Pinpoint the cell where the given text exists, returning its (X, Y) midpoint coordinate. 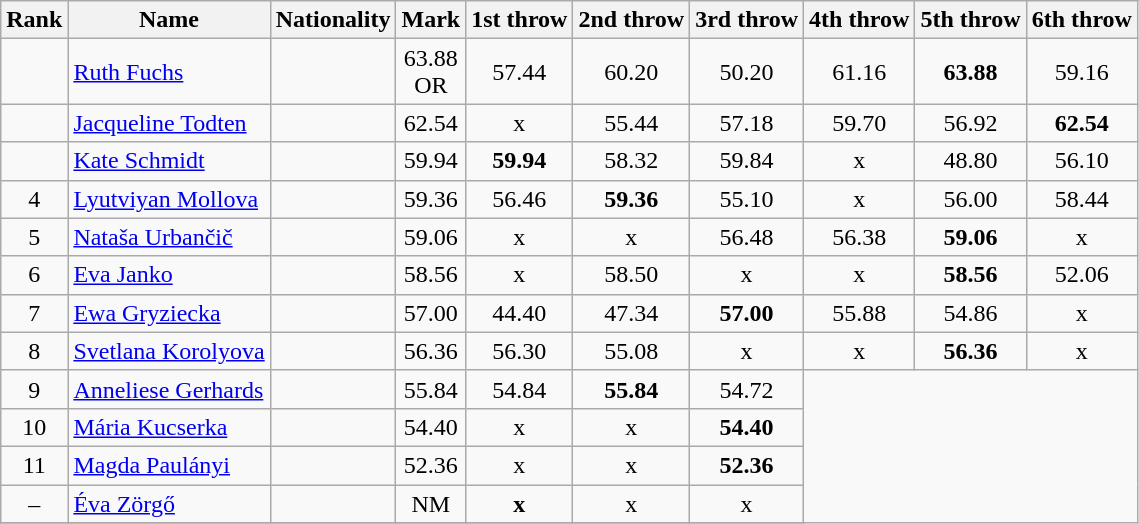
7 (34, 313)
6th throw (1082, 20)
Mark (431, 20)
55.08 (632, 351)
58.50 (632, 275)
10 (34, 427)
58.44 (1082, 199)
54.72 (747, 389)
5 (34, 237)
9 (34, 389)
48.80 (970, 161)
56.00 (970, 199)
44.40 (520, 313)
54.84 (520, 389)
56.30 (520, 351)
Eva Janko (169, 275)
56.46 (520, 199)
Éva Zörgő (169, 503)
2nd throw (632, 20)
63.88 (970, 72)
55.44 (632, 123)
56.38 (860, 237)
NM (431, 503)
Lyutviyan Mollova (169, 199)
47.34 (632, 313)
4 (34, 199)
Magda Paulányi (169, 465)
– (34, 503)
8 (34, 351)
52.06 (1082, 275)
60.20 (632, 72)
61.16 (860, 72)
Jacqueline Todten (169, 123)
Nationality (333, 20)
50.20 (747, 72)
6 (34, 275)
56.10 (1082, 161)
11 (34, 465)
59.70 (860, 123)
Anneliese Gerhards (169, 389)
Rank (34, 20)
57.44 (520, 72)
Name (169, 20)
63.88OR (431, 72)
Ruth Fuchs (169, 72)
59.84 (747, 161)
55.88 (860, 313)
56.92 (970, 123)
Ewa Gryziecka (169, 313)
Mária Kucserka (169, 427)
1st throw (520, 20)
Kate Schmidt (169, 161)
55.10 (747, 199)
57.18 (747, 123)
Nataša Urbančič (169, 237)
58.32 (632, 161)
Svetlana Korolyova (169, 351)
3rd throw (747, 20)
4th throw (860, 20)
56.48 (747, 237)
59.16 (1082, 72)
5th throw (970, 20)
54.86 (970, 313)
